Extract the (X, Y) coordinate from the center of the cell holding the provided text.  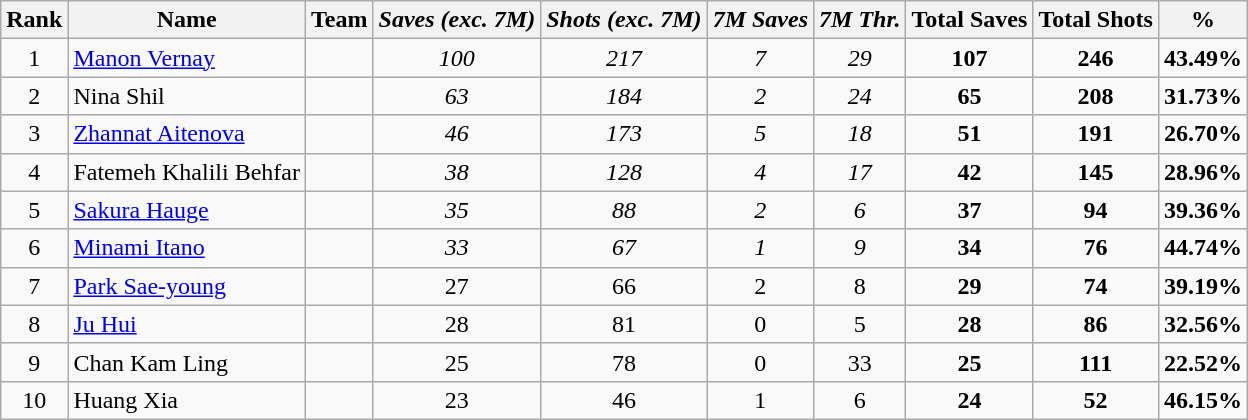
65 (970, 96)
111 (1096, 362)
52 (1096, 400)
67 (624, 248)
35 (457, 210)
Name (187, 20)
3 (34, 134)
128 (624, 172)
Ju Hui (187, 324)
74 (1096, 286)
Total Saves (970, 20)
88 (624, 210)
Zhannat Aitenova (187, 134)
Total Shots (1096, 20)
10 (34, 400)
43.49% (1202, 58)
107 (970, 58)
38 (457, 172)
76 (1096, 248)
17 (860, 172)
7M Saves (760, 20)
28.96% (1202, 172)
44.74% (1202, 248)
51 (970, 134)
Nina Shil (187, 96)
63 (457, 96)
23 (457, 400)
86 (1096, 324)
246 (1096, 58)
34 (970, 248)
Minami Itano (187, 248)
% (1202, 20)
32.56% (1202, 324)
208 (1096, 96)
184 (624, 96)
66 (624, 286)
18 (860, 134)
191 (1096, 134)
100 (457, 58)
Park Sae-young (187, 286)
81 (624, 324)
37 (970, 210)
39.19% (1202, 286)
31.73% (1202, 96)
46.15% (1202, 400)
145 (1096, 172)
Shots (exc. 7M) (624, 20)
217 (624, 58)
173 (624, 134)
42 (970, 172)
78 (624, 362)
7M Thr. (860, 20)
Huang Xia (187, 400)
26.70% (1202, 134)
94 (1096, 210)
Rank (34, 20)
22.52% (1202, 362)
39.36% (1202, 210)
27 (457, 286)
Sakura Hauge (187, 210)
Chan Kam Ling (187, 362)
Manon Vernay (187, 58)
Saves (exc. 7M) (457, 20)
Fatemeh Khalili Behfar (187, 172)
Team (340, 20)
